Determine the [X, Y] coordinate at the center of the cell enclosing the given text.  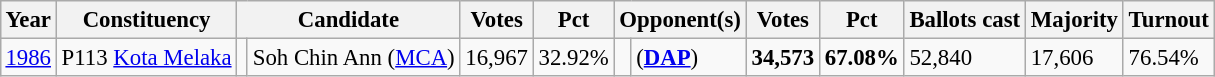
34,573 [782, 57]
Majority [1074, 20]
Ballots cast [964, 20]
52,840 [964, 57]
67.08% [862, 57]
32.92% [574, 57]
76.54% [1168, 57]
16,967 [496, 57]
17,606 [1074, 57]
Turnout [1168, 20]
Opponent(s) [680, 20]
(DAP) [688, 57]
P113 Kota Melaka [146, 57]
Constituency [146, 20]
Soh Chin Ann (MCA) [354, 57]
Candidate [348, 20]
Year [28, 20]
1986 [28, 57]
